For the text-containing cell, return its midpoint in [x, y] coordinate format. 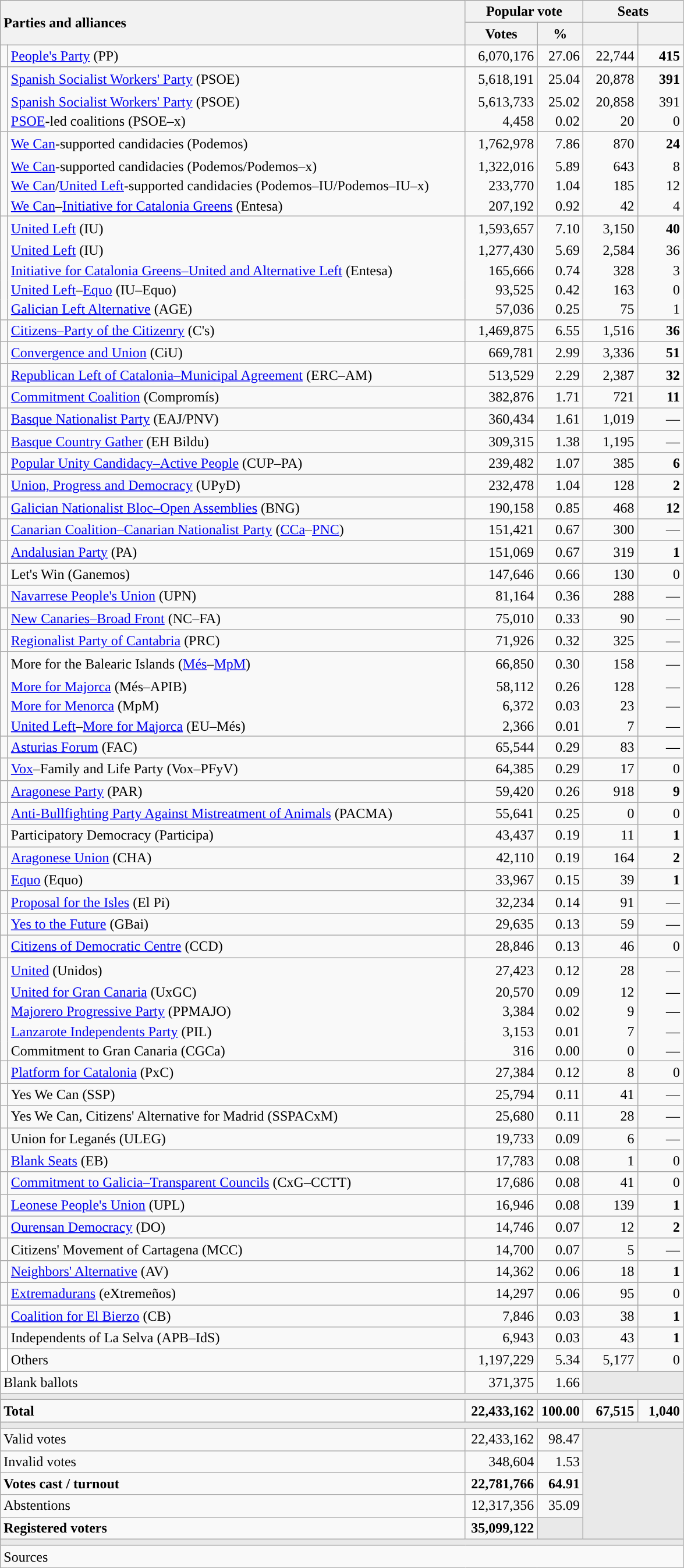
0.36 [560, 596]
59 [610, 924]
Andalusian Party (PA) [236, 552]
4,458 [501, 122]
Union, Progress and Democracy (UPyD) [236, 486]
Total [233, 1411]
18 [610, 1271]
721 [610, 397]
We Can–Initiative for Catalonia Greens (Entesa) [236, 206]
Seats [633, 12]
100.00 [560, 1411]
Let's Win (Ganemos) [236, 574]
151,421 [501, 530]
6.55 [560, 330]
42 [610, 206]
2,387 [610, 375]
360,434 [501, 419]
5.69 [560, 251]
Valid votes [233, 1439]
14,297 [501, 1293]
32,234 [501, 902]
64.91 [560, 1484]
1.38 [560, 442]
35,099,122 [501, 1528]
20,858 [610, 102]
40 [660, 228]
1.71 [560, 397]
1,516 [610, 330]
Coalition for El Bierzo (CB) [236, 1315]
415 [660, 56]
151,069 [501, 552]
158 [610, 664]
319 [610, 552]
16,946 [501, 1205]
328 [610, 271]
Union for Leganés (ULEG) [236, 1139]
Navarrese People's Union (UPN) [236, 596]
Citizens' Movement of Cartagena (MCC) [236, 1249]
6,943 [501, 1338]
Votes cast / turnout [233, 1484]
1,040 [660, 1411]
27,384 [501, 1072]
3,150 [610, 228]
207,192 [501, 206]
Proposal for the Isles (El Pi) [236, 902]
23 [610, 706]
Canarian Coalition–Canarian Nationalist Party (CCa–PNC) [236, 530]
0.92 [560, 206]
1.07 [560, 464]
43,437 [501, 835]
Registered voters [233, 1528]
5,613,733 [501, 102]
669,781 [501, 353]
1,195 [610, 442]
7,846 [501, 1315]
Leonese People's Union (UPL) [236, 1205]
We Can/United Left-supported candidacies (Podemos–IU/Podemos–IU–x) [236, 186]
1,593,657 [501, 228]
Aragonese Party (PAR) [236, 791]
Majorero Progressive Party (PPMAJO) [236, 1012]
75 [610, 310]
35.09 [560, 1506]
We Can-supported candidacies (Podemos/Podemos–x) [236, 166]
Yes We Can, Citizens' Alternative for Madrid (SSPACxM) [236, 1117]
0.15 [560, 880]
1.53 [560, 1462]
385 [610, 464]
1.61 [560, 419]
348,604 [501, 1462]
468 [610, 508]
0.00 [560, 1051]
190,158 [501, 508]
Convergence and Union (CiU) [236, 353]
325 [610, 641]
46 [610, 946]
12,317,356 [501, 1506]
Popular Unity Candidacy–Active People (CUP–PA) [236, 464]
0.32 [560, 641]
75,010 [501, 618]
2,584 [610, 251]
59,420 [501, 791]
57,036 [501, 310]
7.10 [560, 228]
0.66 [560, 574]
Citizens–Party of the Citizenry (C's) [236, 330]
3,336 [610, 353]
164 [610, 858]
918 [610, 791]
Extremadurans (eXtremeños) [236, 1293]
Basque Country Gather (EH Bildu) [236, 442]
We Can-supported candidacies (Podemos) [236, 144]
1,019 [610, 419]
17,783 [501, 1161]
25.02 [560, 102]
20,878 [610, 79]
316 [501, 1051]
Commitment to Gran Canaria (CGCa) [236, 1051]
67,515 [610, 1411]
More for Menorca (MpM) [236, 706]
Citizens of Democratic Centre (CCD) [236, 946]
58,112 [501, 687]
55,641 [501, 813]
Blank ballots [233, 1382]
309,315 [501, 442]
Republican Left of Catalonia–Municipal Agreement (ERC–AM) [236, 375]
6,070,176 [501, 56]
0.30 [560, 664]
5.34 [560, 1360]
0.33 [560, 618]
39 [610, 880]
5 [610, 1249]
20 [610, 122]
643 [610, 166]
6,372 [501, 706]
United Left–Equo (IU–Equo) [236, 290]
17,686 [501, 1183]
Galician Left Alternative (AGE) [236, 310]
300 [610, 530]
Blank Seats (EB) [236, 1161]
870 [610, 144]
64,385 [501, 769]
0.74 [560, 271]
PSOE-led coalitions (PSOE–x) [236, 122]
% [560, 34]
7.86 [560, 144]
382,876 [501, 397]
Invalid votes [233, 1462]
5,177 [610, 1360]
Independents of La Selva (APB–IdS) [236, 1338]
Commitment to Galicia–Transparent Councils (CxG–CCTT) [236, 1183]
1,277,430 [501, 251]
Regionalist Party of Cantabria (PRC) [236, 641]
28,846 [501, 946]
51 [660, 353]
3,384 [501, 1012]
83 [610, 747]
2,366 [501, 726]
22,781,766 [501, 1484]
371,375 [501, 1382]
Parties and alliances [233, 23]
165,666 [501, 271]
Popular vote [524, 12]
14,362 [501, 1271]
239,482 [501, 464]
0.14 [560, 902]
Participatory Democracy (Participa) [236, 835]
81,164 [501, 596]
Anti-Bullfighting Party Against Mistreatment of Animals (PACMA) [236, 813]
Galician Nationalist Bloc–Open Assemblies (BNG) [236, 508]
1,762,978 [501, 144]
Yes to the Future (GBai) [236, 924]
1,322,016 [501, 166]
3,153 [501, 1032]
Yes We Can (SSP) [236, 1094]
14,746 [501, 1227]
1,469,875 [501, 330]
95 [610, 1293]
27,423 [501, 970]
Asturias Forum (FAC) [236, 747]
Sources [342, 1556]
5,618,191 [501, 79]
32 [660, 375]
Basque Nationalist Party (EAJ/PNV) [236, 419]
71,926 [501, 641]
29,635 [501, 924]
19,733 [501, 1139]
25.04 [560, 79]
288 [610, 596]
25,794 [501, 1094]
Votes [501, 34]
More for Majorca (Més–APIB) [236, 687]
0.85 [560, 508]
United for Gran Canaria (UxGC) [236, 993]
66,850 [501, 664]
90 [610, 618]
232,478 [501, 486]
1.66 [560, 1382]
2.99 [560, 353]
Ourensan Democracy (DO) [236, 1227]
513,529 [501, 375]
17 [610, 769]
22,744 [610, 56]
163 [610, 290]
More for the Balearic Islands (Més–MpM) [236, 664]
United Left–More for Majorca (EU–Més) [236, 726]
38 [610, 1315]
139 [610, 1205]
20,570 [501, 993]
25,680 [501, 1117]
Commitment Coalition (Compromís) [236, 397]
2.29 [560, 375]
Lanzarote Independents Party (PIL) [236, 1032]
Abstentions [233, 1506]
People's Party (PP) [236, 56]
65,544 [501, 747]
43 [610, 1338]
Aragonese Union (CHA) [236, 858]
130 [610, 574]
5.89 [560, 166]
98.47 [560, 1439]
Others [236, 1360]
Platform for Catalonia (PxC) [236, 1072]
Equo (Equo) [236, 880]
33,967 [501, 880]
Vox–Family and Life Party (Vox–PFyV) [236, 769]
233,770 [501, 186]
14,700 [501, 1249]
Neighbors' Alternative (AV) [236, 1271]
United (Unidos) [236, 970]
91 [610, 902]
Initiative for Catalonia Greens–United and Alternative Left (Entesa) [236, 271]
3 [660, 271]
185 [610, 186]
New Canaries–Broad Front (NC–FA) [236, 618]
27.06 [560, 56]
0.42 [560, 290]
93,525 [501, 290]
4 [660, 206]
147,646 [501, 574]
1,197,229 [501, 1360]
24 [660, 144]
42,110 [501, 858]
